Determine the [x, y] coordinate at the center of the cell enclosing the given text.  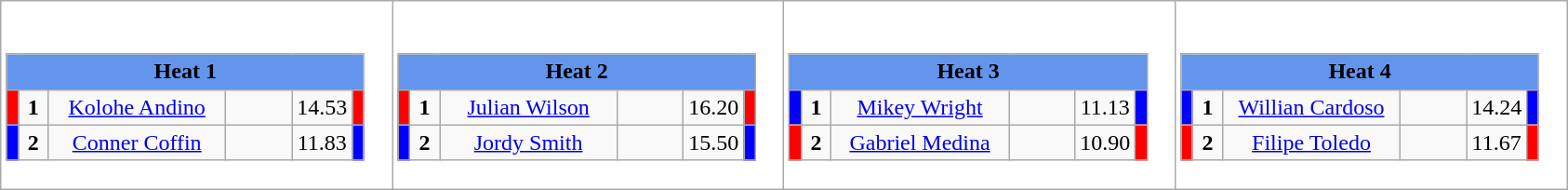
Mikey Wright [921, 107]
Heat 3 1 Mikey Wright 11.13 2 Gabriel Medina 10.90 [980, 95]
Kolohe Andino [138, 107]
Conner Coffin [138, 142]
Heat 4 [1360, 72]
16.20 [714, 107]
Heat 1 [185, 72]
Heat 1 1 Kolohe Andino 14.53 2 Conner Coffin 11.83 [197, 95]
Heat 3 [968, 72]
Gabriel Medina [921, 142]
Jordy Smith [528, 142]
14.24 [1497, 107]
11.13 [1105, 107]
Filipe Toledo [1311, 142]
Willian Cardoso [1311, 107]
10.90 [1105, 142]
11.83 [322, 142]
Heat 4 1 Willian Cardoso 14.24 2 Filipe Toledo 11.67 [1371, 95]
11.67 [1497, 142]
Julian Wilson [528, 107]
15.50 [714, 142]
Heat 2 1 Julian Wilson 16.20 2 Jordy Smith 15.50 [588, 95]
Heat 2 [577, 72]
14.53 [322, 107]
